Output the (X, Y) coordinate of the center of the cell containing the given text.  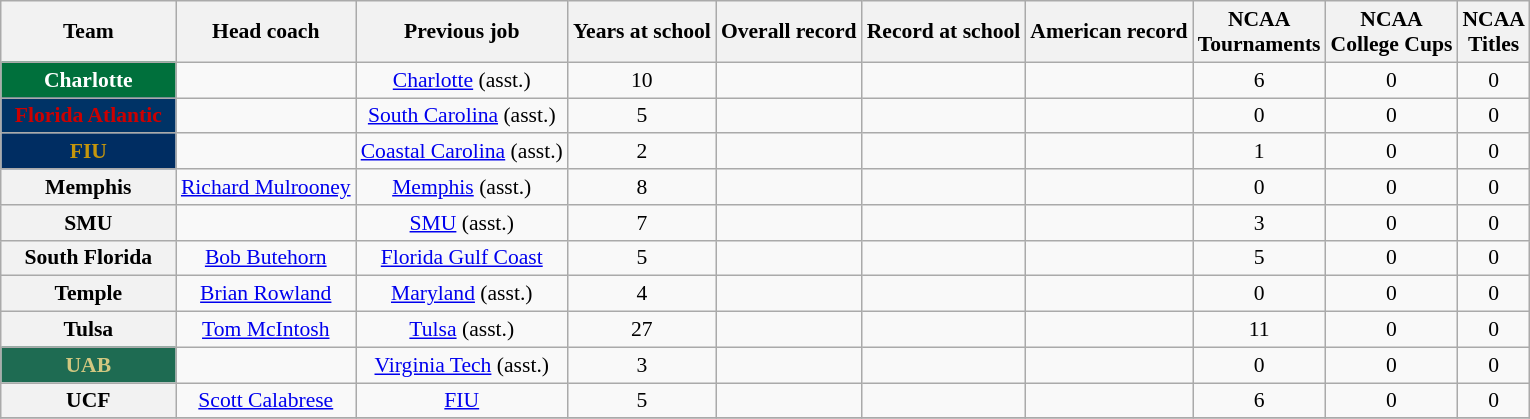
8 (642, 187)
Years at school (642, 32)
1 (1260, 152)
Memphis (88, 187)
UAB (88, 365)
Overall record (789, 32)
11 (1260, 330)
Florida Gulf Coast (462, 258)
27 (642, 330)
Bob Butehorn (266, 258)
South Carolina (asst.) (462, 116)
2 (642, 152)
Richard Mulrooney (266, 187)
NCAATitles (1493, 32)
SMU (88, 223)
Scott Calabrese (266, 401)
NCAACollege Cups (1392, 32)
4 (642, 294)
Tom McIntosh (266, 330)
Head coach (266, 32)
Coastal Carolina (asst.) (462, 152)
Record at school (944, 32)
South Florida (88, 258)
Tulsa (88, 330)
Temple (88, 294)
NCAATournaments (1260, 32)
Previous job (462, 32)
10 (642, 80)
Maryland (asst.) (462, 294)
Brian Rowland (266, 294)
SMU (asst.) (462, 223)
Charlotte (88, 80)
Team (88, 32)
UCF (88, 401)
Memphis (asst.) (462, 187)
Charlotte (asst.) (462, 80)
American record (1108, 32)
Florida Atlantic (88, 116)
Tulsa (asst.) (462, 330)
7 (642, 223)
Virginia Tech (asst.) (462, 365)
